For the text-containing cell, return its midpoint in [X, Y] coordinate format. 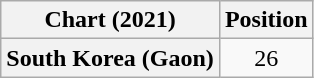
Chart (2021) [110, 20]
26 [266, 58]
Position [266, 20]
South Korea (Gaon) [110, 58]
